Identify which cell holds the provided text, then report its (x, y) central coordinate. 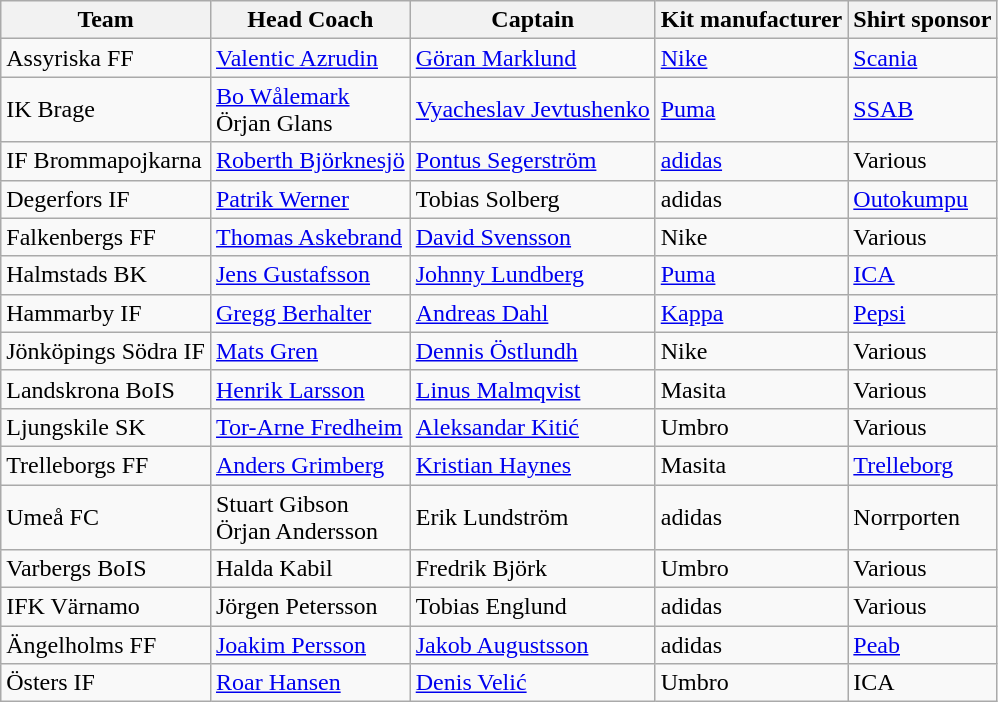
Tobias Solberg (532, 199)
Henrik Larsson (310, 389)
Pontus Segerström (532, 161)
Assyriska FF (106, 58)
IFK Värnamo (106, 607)
Shirt sponsor (922, 20)
Gregg Berhalter (310, 313)
Halmstads BK (106, 275)
Valentic Azrudin (310, 58)
Halda Kabil (310, 569)
Andreas Dahl (532, 313)
Jönköpings Södra IF (106, 351)
David Svensson (532, 237)
Tobias Englund (532, 607)
Degerfors IF (106, 199)
Johnny Lundberg (532, 275)
Denis Velić (532, 683)
Outokumpu (922, 199)
Norrporten (922, 516)
Scania (922, 58)
Team (106, 20)
IK Brage (106, 110)
Mats Gren (310, 351)
Fredrik Björk (532, 569)
Linus Malmqvist (532, 389)
Roar Hansen (310, 683)
Thomas Askebrand (310, 237)
Patrik Werner (310, 199)
Erik Lundström (532, 516)
Captain (532, 20)
Göran Marklund (532, 58)
Varbergs BoIS (106, 569)
Umeå FC (106, 516)
Ljungskile SK (106, 427)
Kristian Haynes (532, 465)
Bo Wålemark Örjan Glans (310, 110)
Tor-Arne Fredheim (310, 427)
Jakob Augustsson (532, 645)
Roberth Björknesjö (310, 161)
Kappa (752, 313)
Peab (922, 645)
Joakim Persson (310, 645)
Landskrona BoIS (106, 389)
Aleksandar Kitić (532, 427)
Kit manufacturer (752, 20)
Jens Gustafsson (310, 275)
Dennis Östlundh (532, 351)
IF Brommapojkarna (106, 161)
Östers IF (106, 683)
Anders Grimberg (310, 465)
Vyacheslav Jevtushenko (532, 110)
Hammarby IF (106, 313)
Stuart Gibson Örjan Andersson (310, 516)
Head Coach (310, 20)
Ängelholms FF (106, 645)
Falkenbergs FF (106, 237)
Jörgen Petersson (310, 607)
SSAB (922, 110)
Trelleborg (922, 465)
Trelleborgs FF (106, 465)
Pepsi (922, 313)
